Identify which cell holds the provided text, then report its (X, Y) central coordinate. 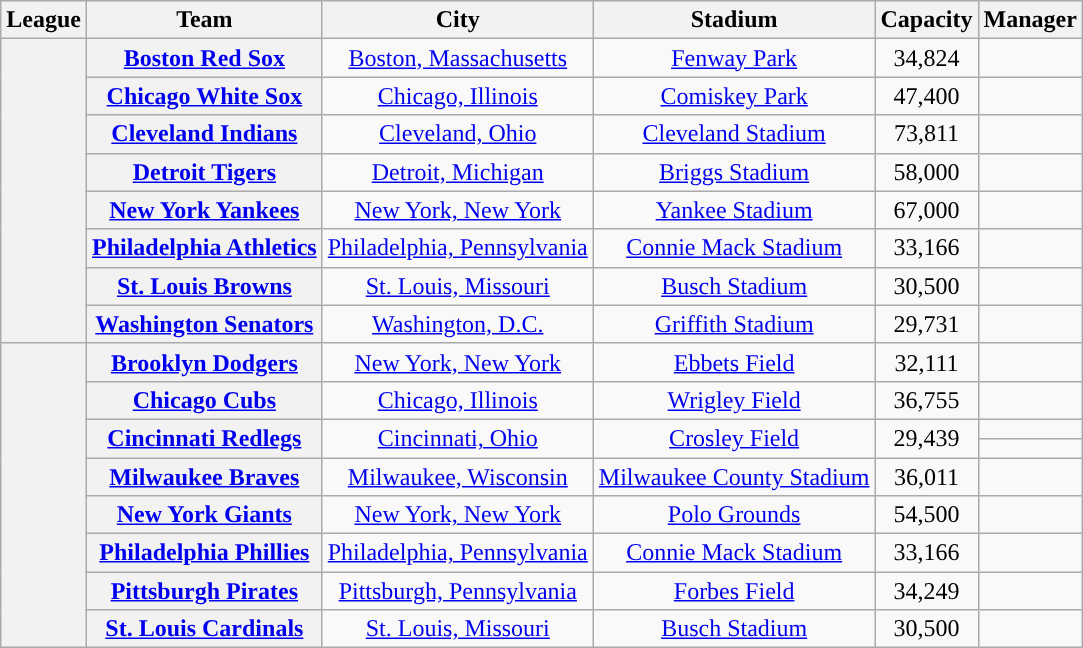
Milwaukee County Stadium (734, 477)
Chicago White Sox (204, 96)
Stadium (734, 20)
Team (204, 20)
Wrigley Field (734, 400)
67,000 (926, 210)
St. Louis Cardinals (204, 629)
Cincinnati Redlegs (204, 438)
Brooklyn Dodgers (204, 362)
Manager (1030, 20)
Boston Red Sox (204, 58)
Milwaukee Braves (204, 477)
New York Giants (204, 515)
Detroit Tigers (204, 172)
47,400 (926, 96)
Ebbets Field (734, 362)
Cleveland Stadium (734, 134)
Forbes Field (734, 591)
Cincinnati, Ohio (458, 438)
36,011 (926, 477)
Crosley Field (734, 438)
Polo Grounds (734, 515)
League (44, 20)
City (458, 20)
Yankee Stadium (734, 210)
Cleveland, Ohio (458, 134)
Philadelphia Phillies (204, 553)
Detroit, Michigan (458, 172)
Philadelphia Athletics (204, 248)
Boston, Massachusetts (458, 58)
Chicago Cubs (204, 400)
Briggs Stadium (734, 172)
Washington, D.C. (458, 324)
34,824 (926, 58)
29,439 (926, 438)
32,111 (926, 362)
Pittsburgh, Pennsylvania (458, 591)
36,755 (926, 400)
Capacity (926, 20)
Comiskey Park (734, 96)
Cleveland Indians (204, 134)
58,000 (926, 172)
New York Yankees (204, 210)
54,500 (926, 515)
St. Louis Browns (204, 286)
Fenway Park (734, 58)
Washington Senators (204, 324)
34,249 (926, 591)
Milwaukee, Wisconsin (458, 477)
73,811 (926, 134)
Pittsburgh Pirates (204, 591)
29,731 (926, 324)
Griffith Stadium (734, 324)
